Provide the (X, Y) coordinate of the cell's center where the given text is located.  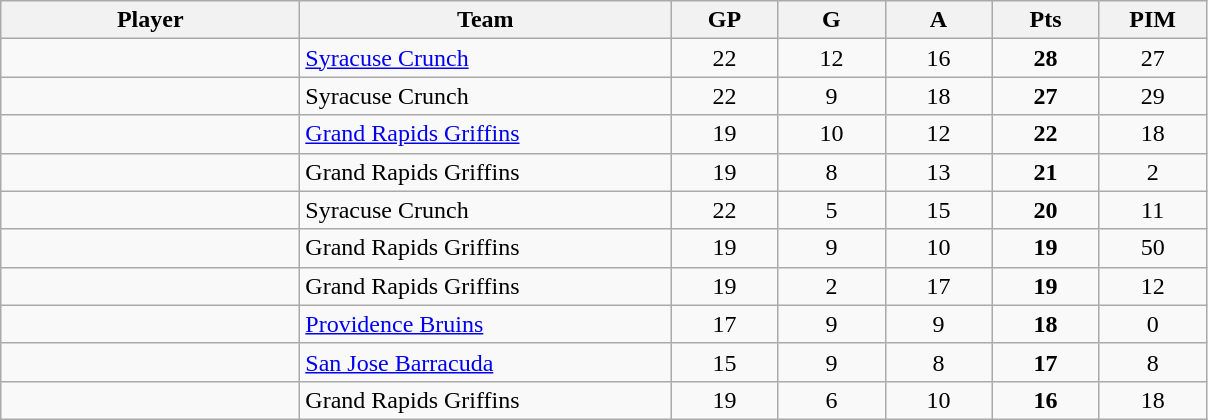
San Jose Barracuda (486, 362)
50 (1152, 248)
Pts (1046, 20)
5 (832, 210)
21 (1046, 172)
PIM (1152, 20)
13 (938, 172)
GP (724, 20)
Team (486, 20)
0 (1152, 324)
11 (1152, 210)
Providence Bruins (486, 324)
Player (150, 20)
29 (1152, 96)
28 (1046, 58)
G (832, 20)
6 (832, 400)
A (938, 20)
20 (1046, 210)
